Search for the cell housing the specified text and yield its [x, y] center coordinate. 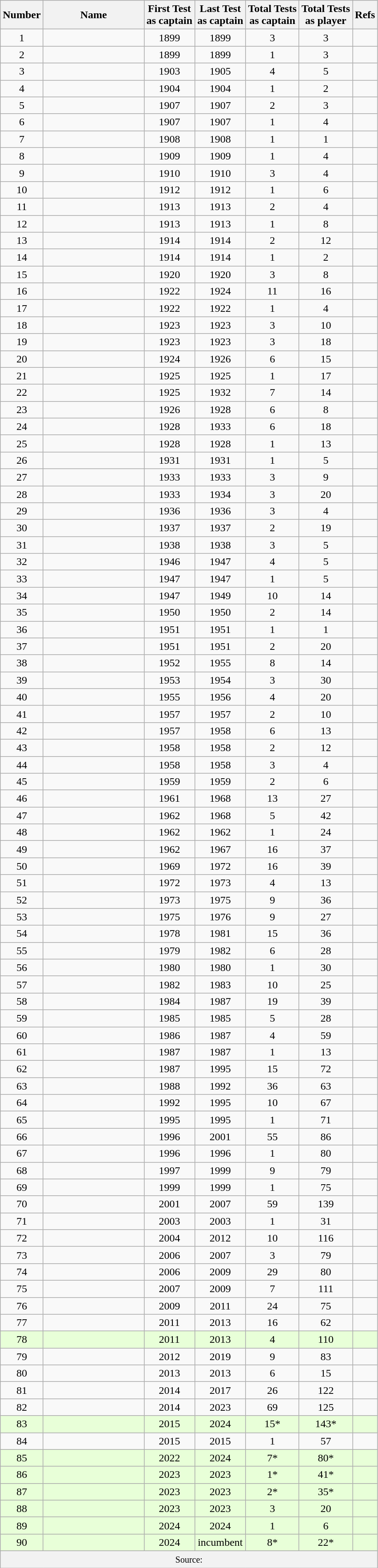
87 [22, 1492]
34 [22, 596]
84 [22, 1441]
8* [272, 1542]
Source: [189, 1559]
1967 [220, 849]
53 [22, 917]
143* [326, 1424]
40 [22, 697]
41* [326, 1475]
68 [22, 1170]
33 [22, 579]
1986 [169, 1035]
43 [22, 748]
1953 [169, 680]
47 [22, 816]
1949 [220, 596]
2* [272, 1492]
88 [22, 1508]
1954 [220, 680]
1997 [169, 1170]
122 [326, 1390]
80* [326, 1458]
125 [326, 1407]
1952 [169, 663]
1978 [169, 934]
incumbent [220, 1542]
First Testas captain [169, 15]
139 [326, 1204]
7* [272, 1458]
1934 [220, 494]
1983 [220, 984]
23 [22, 410]
Last Testas captain [220, 15]
70 [22, 1204]
2017 [220, 1390]
52 [22, 900]
89 [22, 1525]
1984 [169, 1001]
73 [22, 1255]
110 [326, 1340]
1979 [169, 951]
32 [22, 562]
111 [326, 1289]
56 [22, 967]
2022 [169, 1458]
1946 [169, 562]
1969 [169, 866]
51 [22, 883]
1932 [220, 393]
2019 [220, 1357]
1905 [220, 72]
58 [22, 1001]
Total Testsas captain [272, 15]
35 [22, 613]
65 [22, 1120]
76 [22, 1305]
90 [22, 1542]
45 [22, 782]
44 [22, 764]
35* [326, 1492]
64 [22, 1103]
1976 [220, 917]
54 [22, 934]
1981 [220, 934]
61 [22, 1052]
1956 [220, 697]
Name [93, 15]
1988 [169, 1086]
48 [22, 832]
50 [22, 866]
78 [22, 1340]
22 [22, 393]
66 [22, 1137]
81 [22, 1390]
77 [22, 1323]
22* [326, 1542]
Total Testsas player [326, 15]
15* [272, 1424]
49 [22, 849]
1961 [169, 799]
2004 [169, 1238]
1* [272, 1475]
Refs [365, 15]
38 [22, 663]
1903 [169, 72]
85 [22, 1458]
74 [22, 1272]
46 [22, 799]
82 [22, 1407]
60 [22, 1035]
21 [22, 376]
Number [22, 15]
41 [22, 714]
116 [326, 1238]
